Pinpoint the cell where the given text exists, returning its (X, Y) midpoint coordinate. 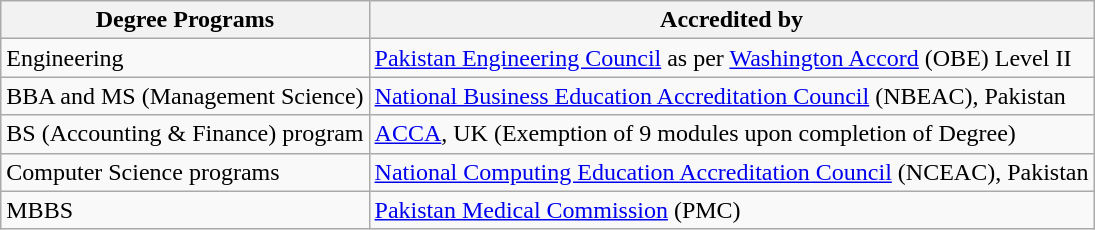
Degree Programs (185, 20)
Pakistan Engineering Council as per Washington Accord (OBE) Level II (732, 58)
BS (Accounting & Finance) program (185, 134)
National Business Education Accreditation Council (NBEAC), Pakistan (732, 96)
Pakistan Medical Commission (PMC) (732, 210)
Accredited by (732, 20)
ACCA, UK (Exemption of 9 modules upon completion of Degree) (732, 134)
MBBS (185, 210)
Computer Science programs (185, 172)
BBA and MS (Management Science) (185, 96)
National Computing Education Accreditation Council (NCEAC), Pakistan (732, 172)
Engineering (185, 58)
